Return the (X, Y) coordinate for the center point of the cell that contains the specified text.  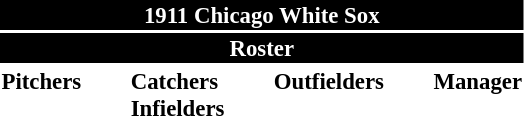
Roster (262, 48)
1911 Chicago White Sox (262, 15)
